Find where the given text appears and provide that cell's center as (x, y) coordinate. 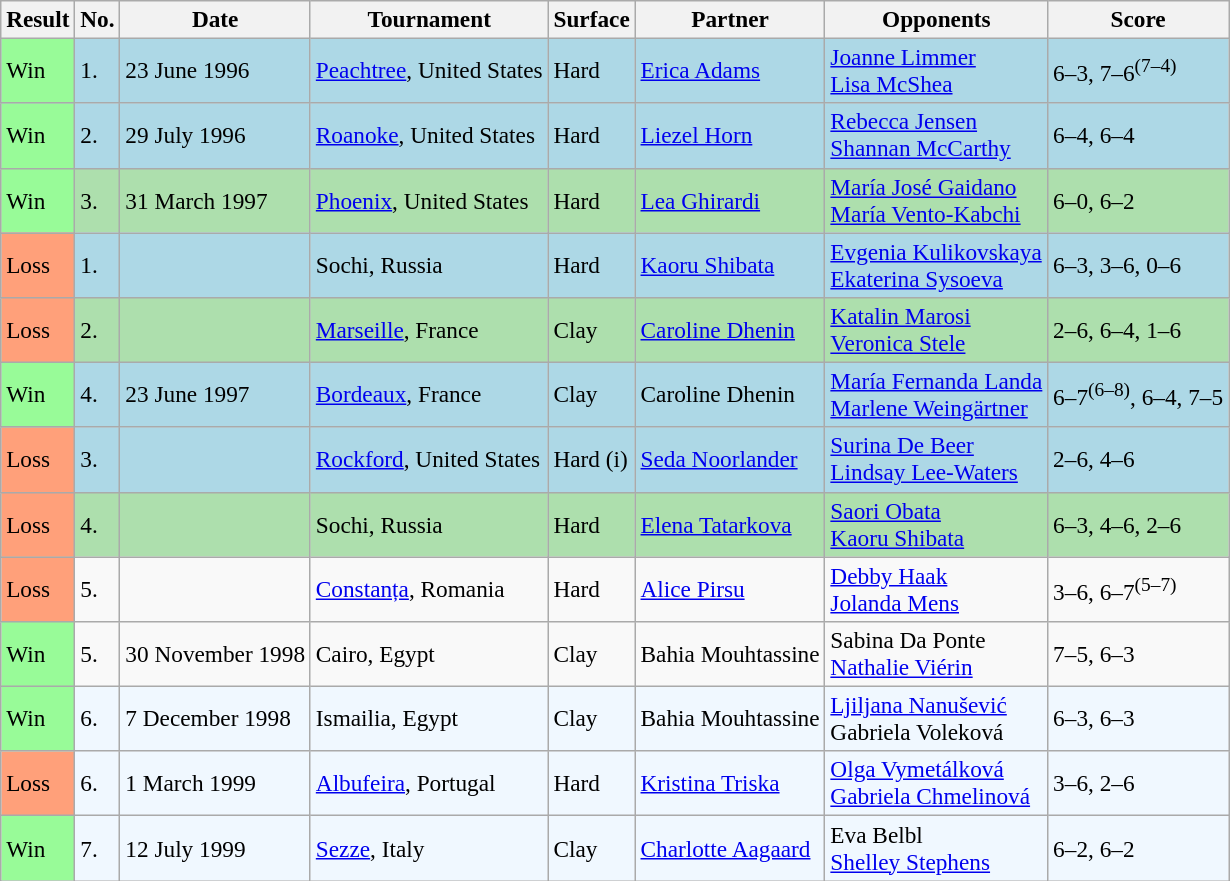
6–4, 6–4 (1138, 136)
Saori Obata Kaoru Shibata (936, 524)
7. (98, 848)
Opponents (936, 19)
Kaoru Shibata (730, 264)
Elena Tatarkova (730, 524)
Score (1138, 19)
Katalin Marosi Veronica Stele (936, 330)
23 June 1997 (215, 394)
Surina De Beer Lindsay Lee-Waters (936, 460)
Kristina Triska (730, 784)
Joanne Limmer Lisa McShea (936, 70)
Seda Noorlander (730, 460)
3–6, 2–6 (1138, 784)
6–7(6–8), 6–4, 7–5 (1138, 394)
Liezel Horn (730, 136)
Erica Adams (730, 70)
Charlotte Aagaard (730, 848)
Bordeaux, France (429, 394)
Olga Vymetálková Gabriela Chmelinová (936, 784)
7–5, 6–3 (1138, 654)
Eva Belbl Shelley Stephens (936, 848)
6–3, 4–6, 2–6 (1138, 524)
Partner (730, 19)
Evgenia Kulikovskaya Ekaterina Sysoeva (936, 264)
Constanța, Romania (429, 588)
12 July 1999 (215, 848)
7 December 1998 (215, 718)
6–2, 6–2 (1138, 848)
29 July 1996 (215, 136)
Alice Pirsu (730, 588)
6–3, 7–6(7–4) (1138, 70)
Ismailia, Egypt (429, 718)
2–6, 6–4, 1–6 (1138, 330)
Surface (592, 19)
31 March 1997 (215, 200)
María José Gaidano María Vento-Kabchi (936, 200)
Roanoke, United States (429, 136)
Rockford, United States (429, 460)
Debby Haak Jolanda Mens (936, 588)
30 November 1998 (215, 654)
Lea Ghirardi (730, 200)
Hard (i) (592, 460)
Sezze, Italy (429, 848)
Marseille, France (429, 330)
Ljiljana Nanušević Gabriela Voleková (936, 718)
3–6, 6–7(5–7) (1138, 588)
No. (98, 19)
Result (38, 19)
Albufeira, Portugal (429, 784)
Date (215, 19)
Tournament (429, 19)
Sabina Da Ponte Nathalie Viérin (936, 654)
23 June 1996 (215, 70)
Rebecca Jensen Shannan McCarthy (936, 136)
6–3, 3–6, 0–6 (1138, 264)
1 March 1999 (215, 784)
6–0, 6–2 (1138, 200)
2–6, 4–6 (1138, 460)
Phoenix, United States (429, 200)
Peachtree, United States (429, 70)
6–3, 6–3 (1138, 718)
María Fernanda Landa Marlene Weingärtner (936, 394)
Cairo, Egypt (429, 654)
